Capture the cell that displays the provided text and extract its (X, Y) central coordinate. 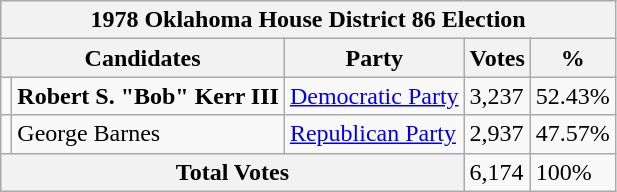
1978 Oklahoma House District 86 Election (308, 20)
Total Votes (232, 172)
Party (374, 58)
Republican Party (374, 134)
Candidates (143, 58)
% (572, 58)
Robert S. "Bob" Kerr III (148, 96)
6,174 (497, 172)
52.43% (572, 96)
Votes (497, 58)
George Barnes (148, 134)
100% (572, 172)
3,237 (497, 96)
Democratic Party (374, 96)
2,937 (497, 134)
47.57% (572, 134)
